Locate the cell with the specified text and output its [X, Y] center coordinate. 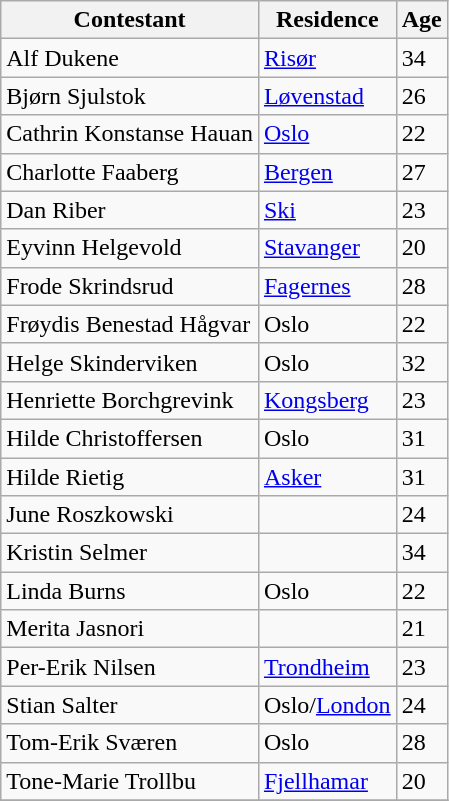
Eyvinn Helgevold [130, 248]
Merita Jasnori [130, 629]
Contestant [130, 20]
Risør [327, 58]
Kristin Selmer [130, 553]
Bergen [327, 172]
26 [422, 96]
27 [422, 172]
32 [422, 362]
Henriette Borchgrevink [130, 400]
Linda Burns [130, 591]
Fjellhamar [327, 781]
Dan Riber [130, 210]
Hilde Rietig [130, 477]
Fagernes [327, 286]
Alf Dukene [130, 58]
Løvenstad [327, 96]
Charlotte Faaberg [130, 172]
Age [422, 20]
Cathrin Konstanse Hauan [130, 134]
Asker [327, 477]
Stian Salter [130, 705]
Residence [327, 20]
Helge Skinderviken [130, 362]
Tone-Marie Trollbu [130, 781]
Frode Skrindsrud [130, 286]
Per-Erik Nilsen [130, 667]
Ski [327, 210]
June Roszkowski [130, 515]
Oslo/London [327, 705]
Trondheim [327, 667]
Bjørn Sjulstok [130, 96]
Kongsberg [327, 400]
21 [422, 629]
Tom-Erik Sværen [130, 743]
Stavanger [327, 248]
Hilde Christoffersen [130, 438]
Frøydis Benestad Hågvar [130, 324]
